Provide the [X, Y] coordinate of the cell's center where the given text is located.  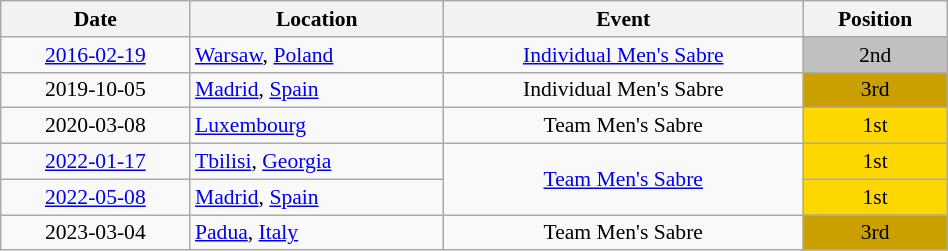
2023-03-04 [96, 233]
2020-03-08 [96, 126]
2022-01-17 [96, 162]
2nd [875, 55]
Date [96, 19]
Tbilisi, Georgia [316, 162]
2016-02-19 [96, 55]
Luxembourg [316, 126]
Padua, Italy [316, 233]
Location [316, 19]
Position [875, 19]
Event [623, 19]
2019-10-05 [96, 90]
Warsaw, Poland [316, 55]
2022-05-08 [96, 197]
